Extract the [x, y] coordinate from the center of the cell holding the provided text.  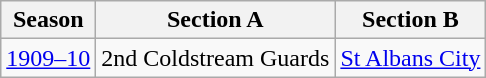
St Albans City [410, 58]
Section A [216, 20]
1909–10 [48, 58]
Season [48, 20]
Section B [410, 20]
2nd Coldstream Guards [216, 58]
